Scan for the cell matching the given text and deliver its [x, y] coordinate at center. 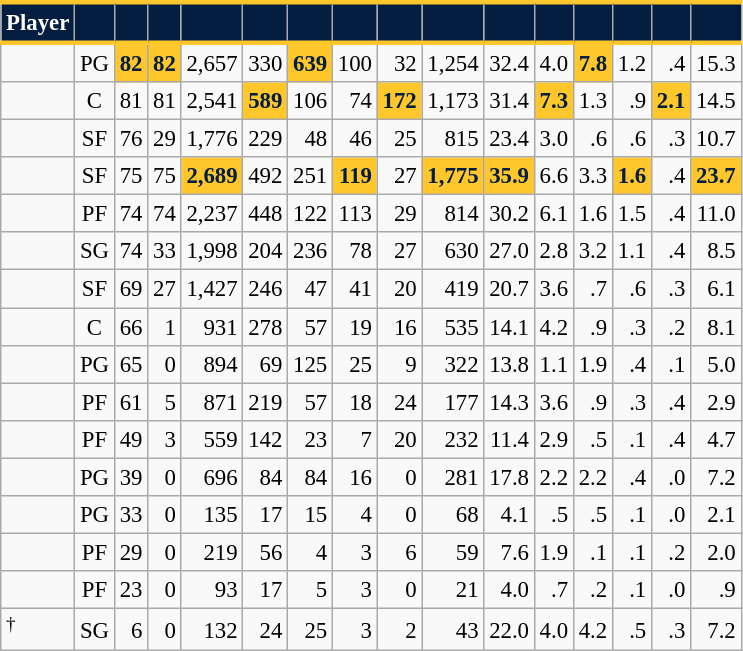
78 [354, 251]
3.0 [554, 139]
132 [212, 629]
10.7 [716, 139]
59 [453, 552]
15.3 [716, 62]
630 [453, 251]
172 [400, 101]
27.0 [509, 251]
251 [310, 176]
8.5 [716, 251]
3.3 [592, 176]
1,427 [212, 289]
Player [38, 22]
47 [310, 289]
814 [453, 214]
39 [130, 477]
119 [354, 176]
2.8 [554, 251]
11.4 [509, 439]
177 [453, 402]
7 [354, 439]
43 [453, 629]
46 [354, 139]
4.1 [509, 515]
7.8 [592, 62]
142 [266, 439]
931 [212, 327]
492 [266, 176]
1.5 [632, 214]
559 [212, 439]
15 [310, 515]
1 [164, 327]
4.7 [716, 439]
17.8 [509, 477]
32.4 [509, 62]
8.1 [716, 327]
204 [266, 251]
31.4 [509, 101]
236 [310, 251]
6.6 [554, 176]
93 [212, 590]
5.0 [716, 364]
2,657 [212, 62]
281 [453, 477]
† [38, 629]
1,998 [212, 251]
49 [130, 439]
2,541 [212, 101]
3.2 [592, 251]
232 [453, 439]
1,776 [212, 139]
66 [130, 327]
9 [400, 364]
30.2 [509, 214]
14.3 [509, 402]
589 [266, 101]
113 [354, 214]
1,775 [453, 176]
871 [212, 402]
76 [130, 139]
14.5 [716, 101]
48 [310, 139]
448 [266, 214]
894 [212, 364]
1.2 [632, 62]
13.8 [509, 364]
535 [453, 327]
2 [400, 629]
23.7 [716, 176]
35.9 [509, 176]
419 [453, 289]
125 [310, 364]
22.0 [509, 629]
7.6 [509, 552]
20.7 [509, 289]
639 [310, 62]
330 [266, 62]
100 [354, 62]
278 [266, 327]
21 [453, 590]
11.0 [716, 214]
14.1 [509, 327]
23.4 [509, 139]
56 [266, 552]
322 [453, 364]
696 [212, 477]
2,689 [212, 176]
41 [354, 289]
68 [453, 515]
65 [130, 364]
815 [453, 139]
246 [266, 289]
229 [266, 139]
122 [310, 214]
1,173 [453, 101]
32 [400, 62]
19 [354, 327]
61 [130, 402]
1.3 [592, 101]
2,237 [212, 214]
1,254 [453, 62]
135 [212, 515]
18 [354, 402]
7.3 [554, 101]
2.0 [716, 552]
106 [310, 101]
